Return the (x, y) coordinate for the center point of the cell that contains the specified text.  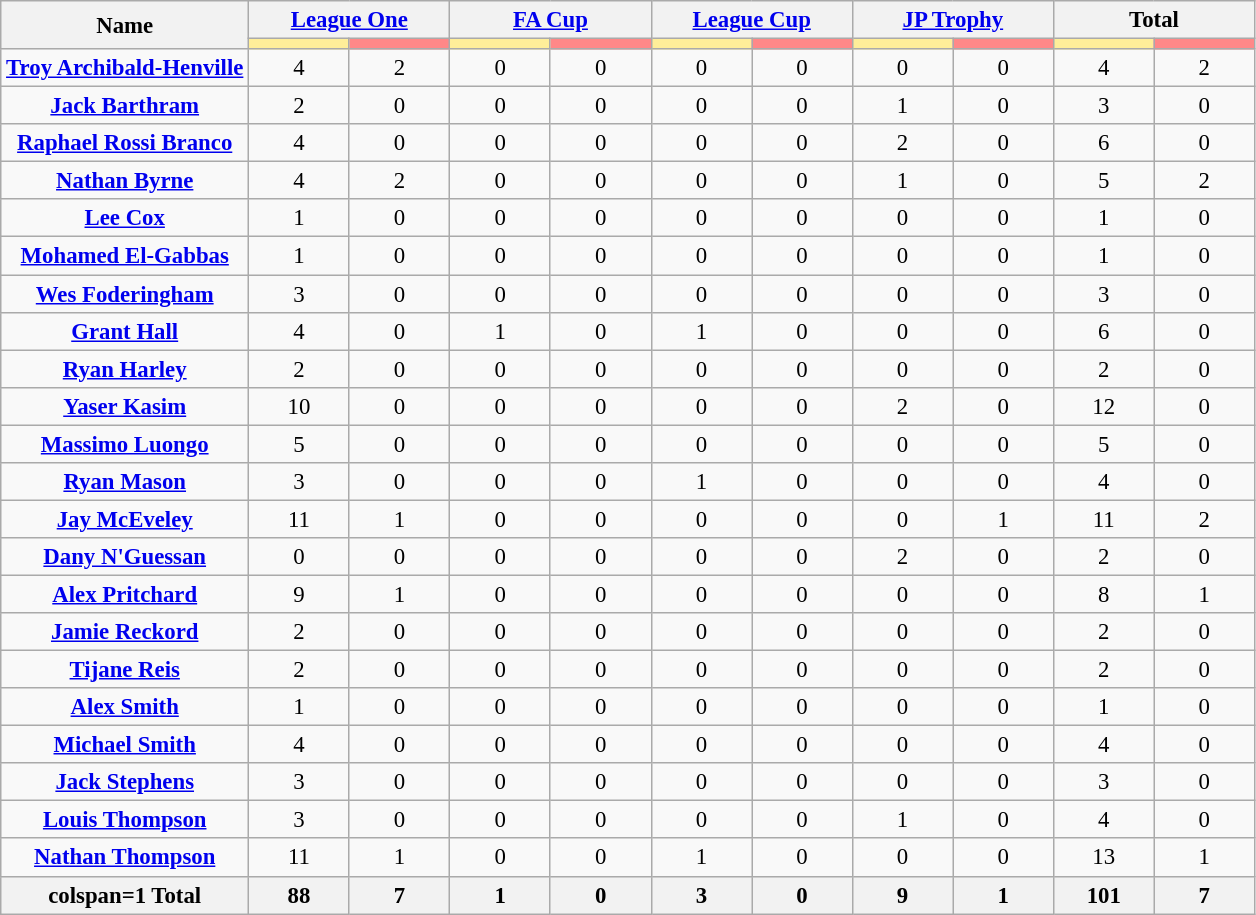
Louis Thompson (125, 820)
Total (1154, 20)
Dany N'Guessan (125, 557)
Jamie Reckord (125, 632)
101 (1104, 895)
Raphael Rossi Branco (125, 143)
Lee Cox (125, 219)
88 (300, 895)
Tijane Reis (125, 670)
Alex Smith (125, 707)
8 (1104, 594)
JP Trophy (952, 20)
Ryan Mason (125, 482)
Troy Archibald-Henville (125, 68)
Mohamed El-Gabbas (125, 256)
Nathan Byrne (125, 181)
Jack Stephens (125, 782)
League One (350, 20)
Grant Hall (125, 331)
13 (1104, 858)
12 (1104, 406)
Name (125, 25)
League Cup (752, 20)
Wes Foderingham (125, 294)
Massimo Luongo (125, 444)
colspan=1 Total (125, 895)
Michael Smith (125, 745)
Ryan Harley (125, 369)
Nathan Thompson (125, 858)
Jack Barthram (125, 106)
Yaser Kasim (125, 406)
10 (300, 406)
FA Cup (550, 20)
Alex Pritchard (125, 594)
Jay McEveley (125, 519)
